From the cell containing the given text, extract its center point as (X, Y) coordinate. 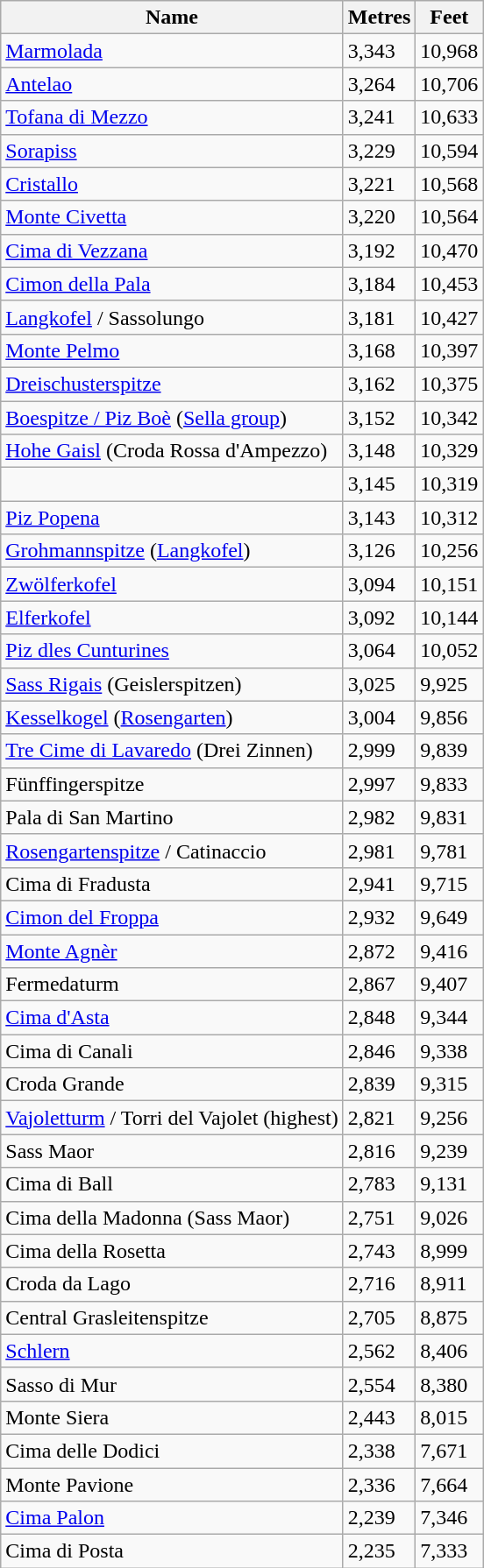
Central Grasleitenspitze (172, 1317)
10,427 (449, 317)
3,220 (379, 217)
9,256 (449, 1118)
8,406 (449, 1351)
8,875 (449, 1317)
2,743 (379, 1251)
10,594 (449, 151)
2,848 (379, 1018)
9,839 (449, 751)
3,092 (379, 618)
10,342 (449, 418)
Grohmannspitze (Langkofel) (172, 551)
10,397 (449, 350)
3,094 (379, 584)
Pala di San Martino (172, 817)
Cima delle Dodici (172, 1451)
Hohe Gaisl (Croda Rossa d'Ampezzo) (172, 451)
3,152 (379, 418)
Sasso di Mur (172, 1384)
8,999 (449, 1251)
Zwölferkofel (172, 584)
3,184 (379, 284)
2,941 (379, 884)
Tre Cime di Lavaredo (Drei Zinnen) (172, 751)
8,911 (449, 1284)
Schlern (172, 1351)
2,751 (379, 1218)
3,168 (379, 350)
10,568 (449, 184)
Cima d'Asta (172, 1018)
10,375 (449, 384)
7,333 (449, 1551)
Boespitze / Piz Boè (Sella group) (172, 418)
9,416 (449, 950)
10,329 (449, 451)
2,716 (379, 1284)
3,025 (379, 684)
Cima Palon (172, 1518)
Langkofel / Sassolungo (172, 317)
Metres (379, 18)
2,562 (379, 1351)
Sass Rigais (Geislerspitzen) (172, 684)
2,816 (379, 1151)
9,781 (449, 851)
Cima di Posta (172, 1551)
9,925 (449, 684)
9,856 (449, 717)
3,229 (379, 151)
2,705 (379, 1317)
Fünffingerspitze (172, 784)
10,319 (449, 484)
8,380 (449, 1384)
2,554 (379, 1384)
Cima di Canali (172, 1051)
2,839 (379, 1084)
10,144 (449, 618)
Monte Pavione (172, 1485)
9,239 (449, 1151)
7,671 (449, 1451)
3,162 (379, 384)
Monte Pelmo (172, 350)
3,241 (379, 117)
2,999 (379, 751)
10,706 (449, 84)
Marmolada (172, 51)
Cristallo (172, 184)
10,470 (449, 251)
9,649 (449, 917)
2,982 (379, 817)
2,867 (379, 985)
Cimon della Pala (172, 284)
Piz dles Cunturines (172, 651)
3,145 (379, 484)
2,338 (379, 1451)
Croda Grande (172, 1084)
Vajoletturm / Torri del Vajolet (highest) (172, 1118)
7,664 (449, 1485)
Croda da Lago (172, 1284)
Cimon del Froppa (172, 917)
2,846 (379, 1051)
2,872 (379, 950)
Cima di Fradusta (172, 884)
9,833 (449, 784)
2,783 (379, 1184)
Cima di Vezzana (172, 251)
3,264 (379, 84)
9,715 (449, 884)
10,564 (449, 217)
10,968 (449, 51)
Feet (449, 18)
10,633 (449, 117)
Dreischusterspitze (172, 384)
9,407 (449, 985)
Rosengartenspitze / Catinaccio (172, 851)
Sorapiss (172, 151)
3,148 (379, 451)
Name (172, 18)
8,015 (449, 1417)
2,443 (379, 1417)
3,221 (379, 184)
9,831 (449, 817)
9,344 (449, 1018)
Elferkofel (172, 618)
3,343 (379, 51)
Kesselkogel (Rosengarten) (172, 717)
9,131 (449, 1184)
3,143 (379, 518)
9,315 (449, 1084)
2,981 (379, 851)
Cima della Madonna (Sass Maor) (172, 1218)
Piz Popena (172, 518)
Tofana di Mezzo (172, 117)
3,126 (379, 551)
3,004 (379, 717)
10,453 (449, 284)
Fermedaturm (172, 985)
Monte Civetta (172, 217)
3,192 (379, 251)
2,239 (379, 1518)
2,997 (379, 784)
Cima di Ball (172, 1184)
Monte Siera (172, 1417)
2,336 (379, 1485)
10,052 (449, 651)
Antelao (172, 84)
2,821 (379, 1118)
2,235 (379, 1551)
3,064 (379, 651)
10,256 (449, 551)
Cima della Rosetta (172, 1251)
9,026 (449, 1218)
3,181 (379, 317)
2,932 (379, 917)
Sass Maor (172, 1151)
7,346 (449, 1518)
10,151 (449, 584)
10,312 (449, 518)
Monte Agnèr (172, 950)
9,338 (449, 1051)
